Detect which cell encompasses the target text, then output its (X, Y) center coordinate. 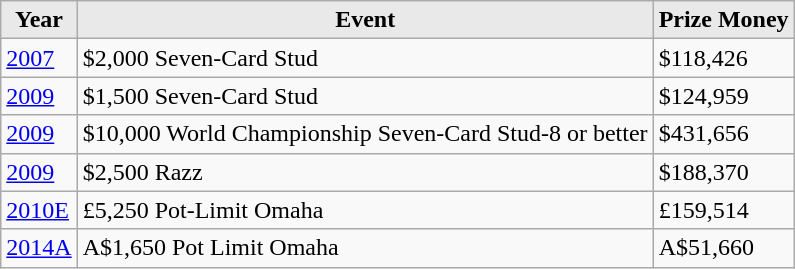
Year (39, 20)
2007 (39, 58)
$10,000 World Championship Seven-Card Stud-8 or better (365, 134)
A$51,660 (724, 248)
A$1,650 Pot Limit Omaha (365, 248)
$124,959 (724, 96)
Prize Money (724, 20)
$188,370 (724, 172)
$2,500 Razz (365, 172)
£159,514 (724, 210)
$2,000 Seven-Card Stud (365, 58)
2010E (39, 210)
$431,656 (724, 134)
£5,250 Pot-Limit Omaha (365, 210)
$1,500 Seven-Card Stud (365, 96)
Event (365, 20)
$118,426 (724, 58)
2014A (39, 248)
